For the text-containing cell, return its midpoint in [x, y] coordinate format. 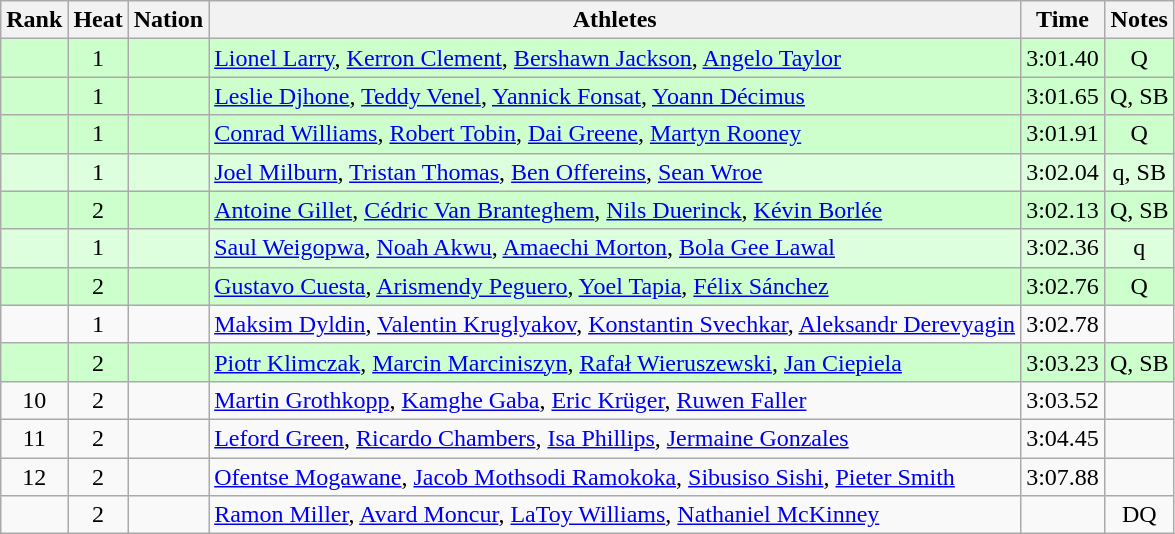
DQ [1139, 515]
Piotr Klimczak, Marcin Marciniszyn, Rafał Wieruszewski, Jan Ciepiela [615, 362]
Gustavo Cuesta, Arismendy Peguero, Yoel Tapia, Félix Sánchez [615, 286]
q [1139, 248]
3:03.52 [1063, 400]
q, SB [1139, 172]
Martin Grothkopp, Kamghe Gaba, Eric Krüger, Ruwen Faller [615, 400]
3:02.78 [1063, 324]
Athletes [615, 20]
3:01.40 [1063, 58]
Maksim Dyldin, Valentin Kruglyakov, Konstantin Svechkar, Aleksandr Derevyagin [615, 324]
Leford Green, Ricardo Chambers, Isa Phillips, Jermaine Gonzales [615, 438]
3:02.36 [1063, 248]
3:02.04 [1063, 172]
Antoine Gillet, Cédric Van Branteghem, Nils Duerinck, Kévin Borlée [615, 210]
Lionel Larry, Kerron Clement, Bershawn Jackson, Angelo Taylor [615, 58]
10 [34, 400]
Leslie Djhone, Teddy Venel, Yannick Fonsat, Yoann Décimus [615, 96]
3:03.23 [1063, 362]
3:01.91 [1063, 134]
3:01.65 [1063, 96]
Ofentse Mogawane, Jacob Mothsodi Ramokoka, Sibusiso Sishi, Pieter Smith [615, 477]
12 [34, 477]
3:02.13 [1063, 210]
3:02.76 [1063, 286]
Joel Milburn, Tristan Thomas, Ben Offereins, Sean Wroe [615, 172]
Rank [34, 20]
Conrad Williams, Robert Tobin, Dai Greene, Martyn Rooney [615, 134]
Time [1063, 20]
11 [34, 438]
3:07.88 [1063, 477]
Heat [98, 20]
Saul Weigopwa, Noah Akwu, Amaechi Morton, Bola Gee Lawal [615, 248]
Nation [168, 20]
3:04.45 [1063, 438]
Notes [1139, 20]
Ramon Miller, Avard Moncur, LaToy Williams, Nathaniel McKinney [615, 515]
